Search for the cell housing the specified text and yield its (x, y) center coordinate. 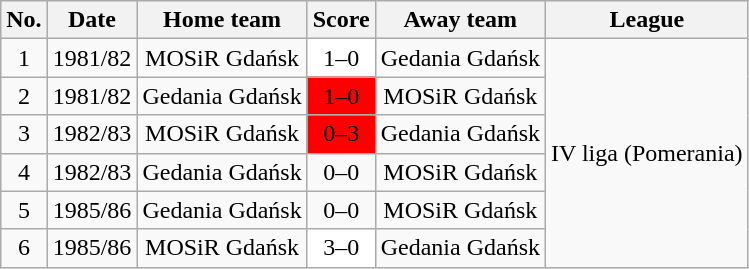
Home team (222, 20)
IV liga (Pomerania) (648, 153)
4 (24, 172)
2 (24, 96)
Date (92, 20)
5 (24, 210)
0–3 (341, 134)
6 (24, 248)
1 (24, 58)
3–0 (341, 248)
League (648, 20)
3 (24, 134)
Score (341, 20)
No. (24, 20)
Away team (460, 20)
